Find where the given text appears and provide that cell's center as (x, y) coordinate. 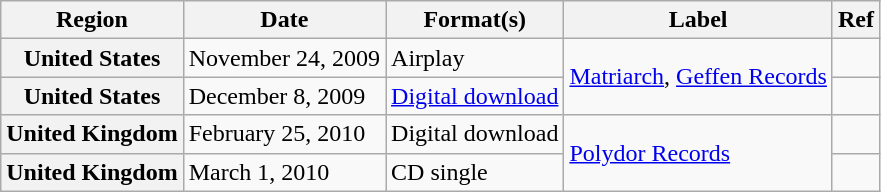
CD single (475, 172)
March 1, 2010 (284, 172)
February 25, 2010 (284, 134)
Polydor Records (698, 153)
Region (92, 20)
November 24, 2009 (284, 58)
Format(s) (475, 20)
Matriarch, Geffen Records (698, 77)
December 8, 2009 (284, 96)
Ref (856, 20)
Airplay (475, 58)
Date (284, 20)
Label (698, 20)
